Determine the [x, y] coordinate at the center of the cell enclosing the given text.  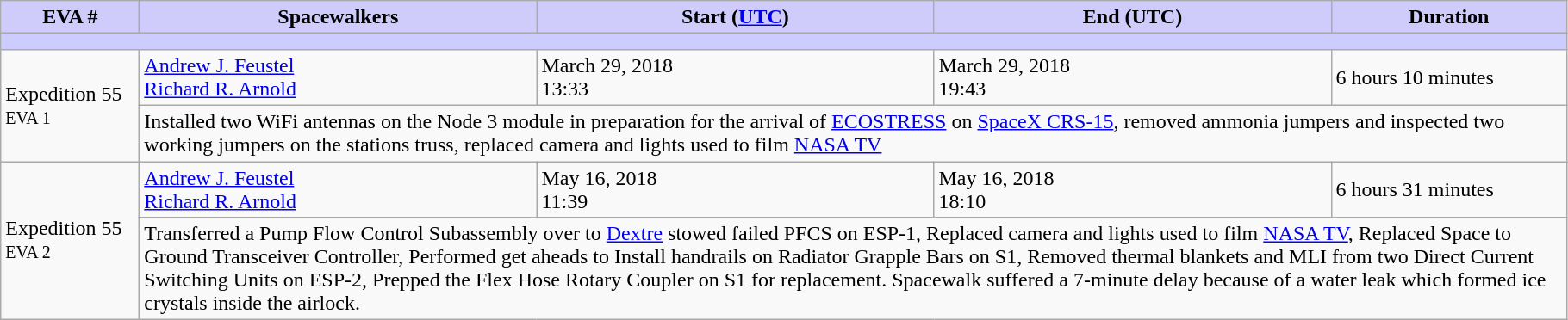
Expedition 55EVA 2 [71, 241]
6 hours 10 minutes [1449, 77]
Duration [1449, 17]
EVA # [71, 17]
Expedition 55EVA 1 [71, 105]
May 16, 201811:39 [736, 189]
Spacewalkers [338, 17]
March 29, 201819:43 [1132, 77]
Start (UTC) [736, 17]
March 29, 201813:33 [736, 77]
6 hours 31 minutes [1449, 189]
May 16, 201818:10 [1132, 189]
End (UTC) [1132, 17]
